Output the (X, Y) coordinate of the center of the cell containing the given text.  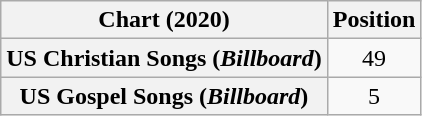
Chart (2020) (164, 20)
US Christian Songs (Billboard) (164, 58)
Position (374, 20)
5 (374, 96)
49 (374, 58)
US Gospel Songs (Billboard) (164, 96)
